Identify which cell holds the provided text, then report its (X, Y) central coordinate. 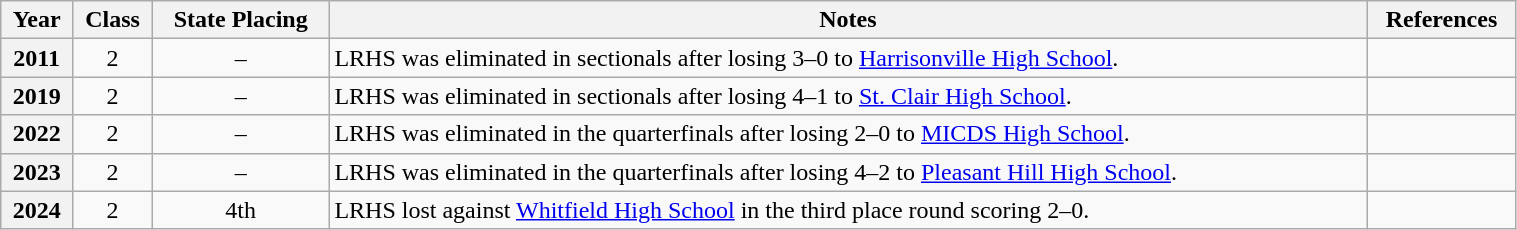
LRHS was eliminated in the quarterfinals after losing 2–0 to MICDS High School. (848, 134)
2019 (37, 96)
2022 (37, 134)
LRHS was eliminated in sectionals after losing 3–0 to Harrisonville High School. (848, 58)
Year (37, 20)
2024 (37, 210)
Class (113, 20)
Notes (848, 20)
State Placing (241, 20)
LRHS lost against Whitfield High School in the third place round scoring 2–0. (848, 210)
LRHS was eliminated in the quarterfinals after losing 4–2 to Pleasant Hill High School. (848, 172)
2023 (37, 172)
LRHS was eliminated in sectionals after losing 4–1 to St. Clair High School. (848, 96)
2011 (37, 58)
4th (241, 210)
References (1442, 20)
